Return [X, Y] of the center of cell containing provided text 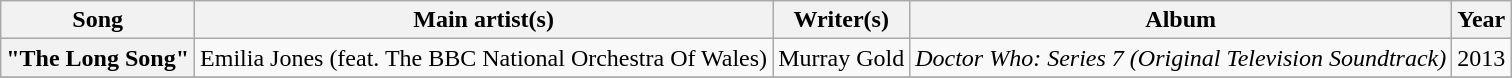
Album [1181, 20]
Song [98, 20]
Doctor Who: Series 7 (Original Television Soundtrack) [1181, 58]
2013 [1482, 58]
Writer(s) [842, 20]
Year [1482, 20]
"The Long Song" [98, 58]
Murray Gold [842, 58]
Main artist(s) [484, 20]
Emilia Jones (feat. The BBC National Orchestra Of Wales) [484, 58]
